Provide the [x, y] coordinate of the cell's center where the given text is located.  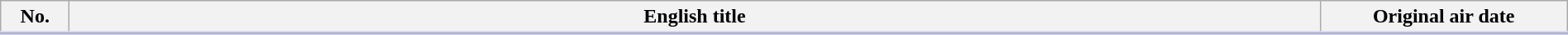
No. [35, 17]
English title [695, 17]
Original air date [1444, 17]
